Return the (X, Y) coordinate for the center point of the cell that contains the specified text.  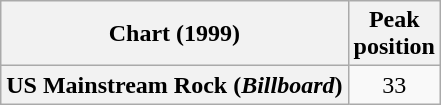
US Mainstream Rock (Billboard) (174, 85)
Peakposition (394, 34)
33 (394, 85)
Chart (1999) (174, 34)
